For the text-containing cell, return its midpoint in [X, Y] coordinate format. 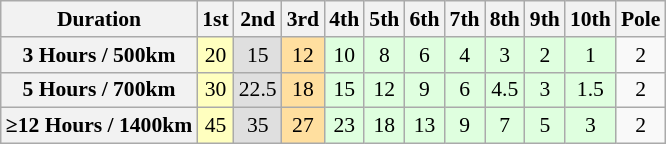
27 [304, 126]
8 [384, 55]
5 Hours / 700km [99, 90]
9th [545, 19]
10th [590, 19]
45 [216, 126]
10 [344, 55]
7th [465, 19]
5 [545, 126]
35 [258, 126]
13 [424, 126]
Duration [99, 19]
1 [590, 55]
8th [505, 19]
3rd [304, 19]
3 Hours / 500km [99, 55]
22.5 [258, 90]
4.5 [505, 90]
4th [344, 19]
Pole [641, 19]
5th [384, 19]
≥12 Hours / 1400km [99, 126]
23 [344, 126]
1.5 [590, 90]
4 [465, 55]
30 [216, 90]
20 [216, 55]
1st [216, 19]
6th [424, 19]
7 [505, 126]
2nd [258, 19]
